Output the (X, Y) coordinate of the center of the cell containing the given text.  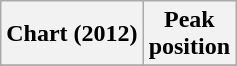
Chart (2012) (72, 34)
Peakposition (189, 34)
